Output the (X, Y) coordinate of the center of the cell containing the given text.  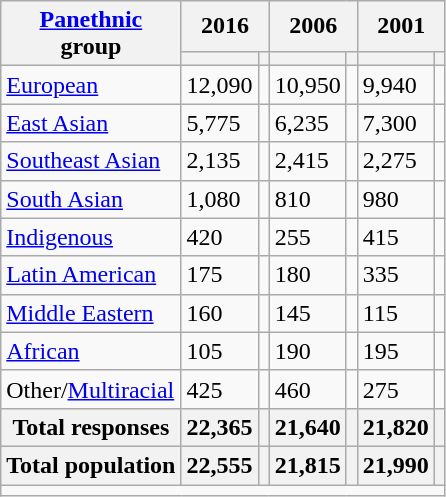
21,640 (308, 427)
2,275 (396, 161)
2,415 (308, 161)
145 (308, 313)
7,300 (396, 123)
180 (308, 275)
415 (396, 237)
21,815 (308, 465)
160 (220, 313)
1,080 (220, 199)
460 (308, 389)
Middle Eastern (91, 313)
2016 (225, 26)
2,135 (220, 161)
2006 (313, 26)
175 (220, 275)
East Asian (91, 123)
9,940 (396, 85)
425 (220, 389)
335 (396, 275)
Total population (91, 465)
21,990 (396, 465)
2001 (401, 26)
255 (308, 237)
Latin American (91, 275)
African (91, 351)
195 (396, 351)
115 (396, 313)
Southeast Asian (91, 161)
105 (220, 351)
Panethnicgroup (91, 34)
275 (396, 389)
22,555 (220, 465)
810 (308, 199)
190 (308, 351)
420 (220, 237)
European (91, 85)
6,235 (308, 123)
21,820 (396, 427)
10,950 (308, 85)
Total responses (91, 427)
12,090 (220, 85)
South Asian (91, 199)
Other/Multiracial (91, 389)
22,365 (220, 427)
980 (396, 199)
Indigenous (91, 237)
5,775 (220, 123)
